Output the [X, Y] coordinate of the center of the cell containing the given text.  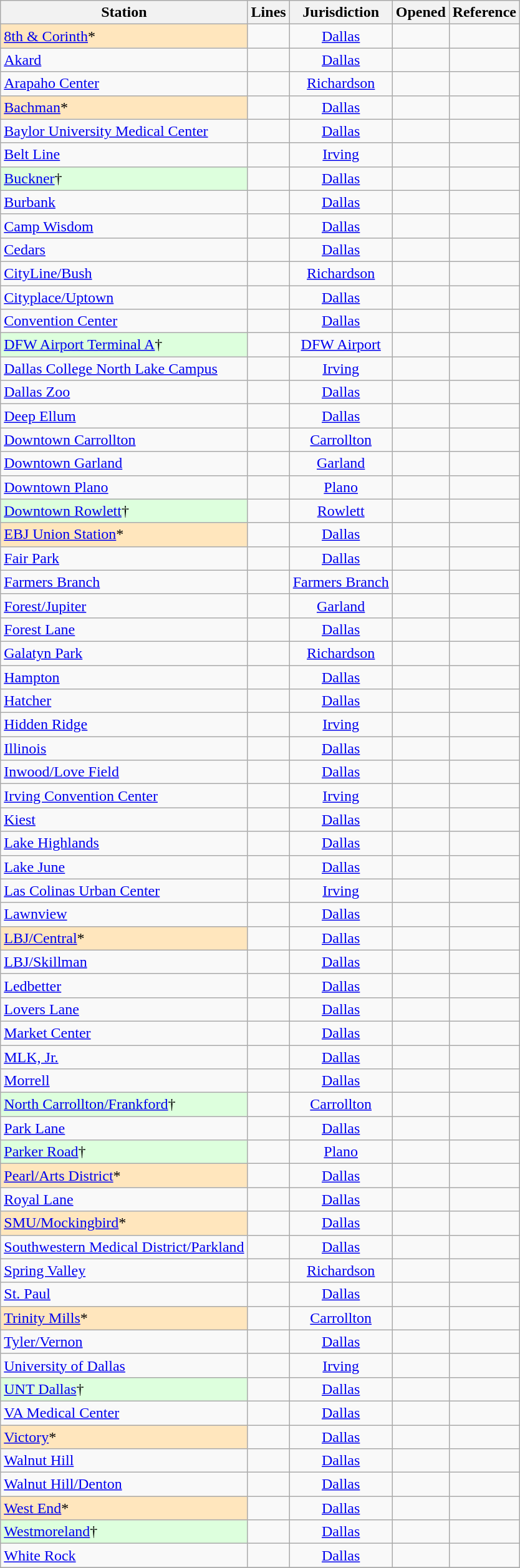
Convention Center [124, 321]
Opened [420, 12]
Cityplace/Uptown [124, 298]
LBJ/Central* [124, 938]
Las Colinas Urban Center [124, 891]
Victory* [124, 1436]
Jurisdiction [340, 12]
Station [124, 12]
Galatyn Park [124, 653]
Burbank [124, 202]
MLK, Jr. [124, 1057]
Walnut Hill/Denton [124, 1484]
Morrell [124, 1081]
Pearl/Arts District* [124, 1176]
Lake June [124, 867]
Reference [484, 12]
VA Medical Center [124, 1413]
Arapaho Center [124, 84]
LBJ/Skillman [124, 962]
Fair Park [124, 558]
DFW Airport Terminal A† [124, 345]
Lawnview [124, 914]
Akard [124, 60]
Forest Lane [124, 629]
Walnut Hill [124, 1461]
Parker Road† [124, 1152]
Spring Valley [124, 1270]
Downtown Garland [124, 463]
Lake Highlands [124, 843]
University of Dallas [124, 1365]
Bachman* [124, 107]
Downtown Rowlett† [124, 511]
Hatcher [124, 701]
Irving Convention Center [124, 796]
Cedars [124, 249]
Lovers Lane [124, 1009]
Hidden Ridge [124, 725]
Downtown Plano [124, 487]
Belt Line [124, 155]
EBJ Union Station* [124, 535]
Camp Wisdom [124, 226]
Royal Lane [124, 1199]
Illinois [124, 748]
St. Paul [124, 1294]
Hampton [124, 677]
White Rock [124, 1556]
Dallas Zoo [124, 392]
Baylor University Medical Center [124, 131]
Southwestern Medical District/Parkland [124, 1247]
CityLine/Bush [124, 273]
Inwood/Love Field [124, 772]
Buckner† [124, 178]
Dallas College North Lake Campus [124, 369]
Trinity Mills* [124, 1318]
Lines [268, 12]
Tyler/Vernon [124, 1342]
North Carrollton/Frankford† [124, 1105]
Forest/Jupiter [124, 606]
Park Lane [124, 1128]
Rowlett [340, 511]
Deep Ellum [124, 416]
8th & Corinth* [124, 36]
Ledbetter [124, 985]
Market Center [124, 1033]
Downtown Carrollton [124, 440]
West End* [124, 1508]
Kiest [124, 820]
UNT Dallas† [124, 1389]
Westmoreland† [124, 1532]
SMU/Mockingbird* [124, 1223]
DFW Airport [340, 345]
